Locate the cell with the specified text and output its (X, Y) center coordinate. 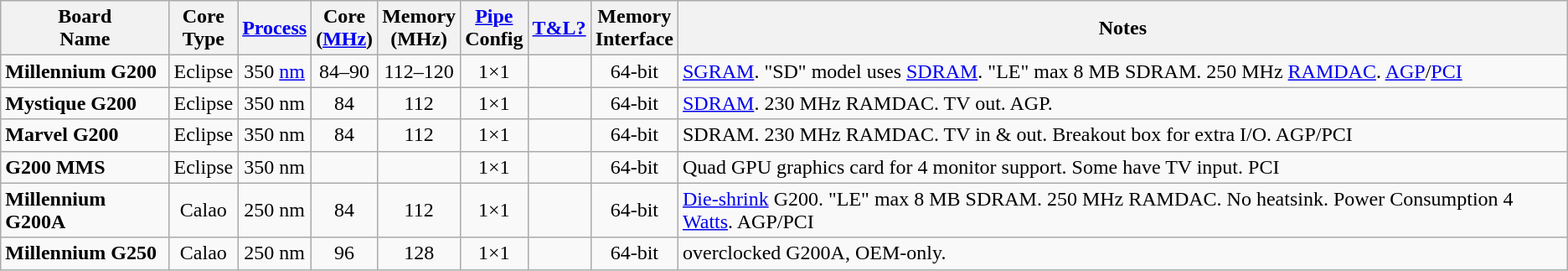
overclocked G200A, OEM-only. (1122, 253)
BoardName (85, 29)
Quad GPU graphics card for 4 monitor support. Some have TV input. PCI (1122, 167)
Memory(MHz) (419, 29)
MemoryInterface (634, 29)
96 (345, 253)
T&L? (560, 29)
PipeConfig (494, 29)
Process (275, 29)
Marvel G200 (85, 135)
Notes (1122, 29)
112–120 (419, 71)
CoreType (204, 29)
Millennium G250 (85, 253)
G200 MMS (85, 167)
SDRAM. 230 MHz RAMDAC. TV out. AGP. (1122, 103)
84–90 (345, 71)
Mystique G200 (85, 103)
Core(MHz) (345, 29)
Millennium G200 (85, 71)
Die-shrink G200. "LE" max 8 MB SDRAM. 250 MHz RAMDAC. No heatsink. Power Consumption 4 Watts. AGP/PCI (1122, 210)
Millennium G200A (85, 210)
128 (419, 253)
SDRAM. 230 MHz RAMDAC. TV in & out. Breakout box for extra I/O. AGP/PCI (1122, 135)
SGRAM. "SD" model uses SDRAM. "LE" max 8 MB SDRAM. 250 MHz RAMDAC. AGP/PCI (1122, 71)
